Identify which cell holds the provided text, then report its [x, y] central coordinate. 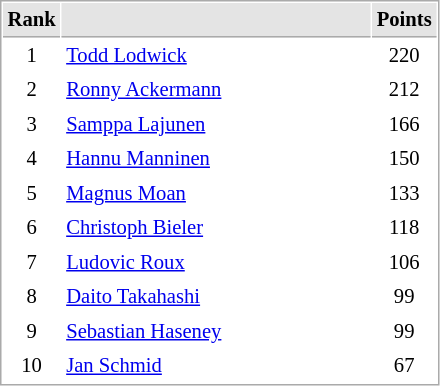
Daito Takahashi [216, 296]
166 [404, 124]
Christoph Bieler [216, 228]
1 [32, 56]
6 [32, 228]
5 [32, 194]
106 [404, 262]
Ronny Ackermann [216, 90]
Points [404, 20]
Todd Lodwick [216, 56]
67 [404, 366]
Magnus Moan [216, 194]
220 [404, 56]
Hannu Manninen [216, 158]
2 [32, 90]
150 [404, 158]
7 [32, 262]
9 [32, 332]
Jan Schmid [216, 366]
118 [404, 228]
8 [32, 296]
3 [32, 124]
Samppa Lajunen [216, 124]
10 [32, 366]
Ludovic Roux [216, 262]
Rank [32, 20]
4 [32, 158]
133 [404, 194]
Sebastian Haseney [216, 332]
212 [404, 90]
